Search for the cell housing the specified text and yield its [X, Y] center coordinate. 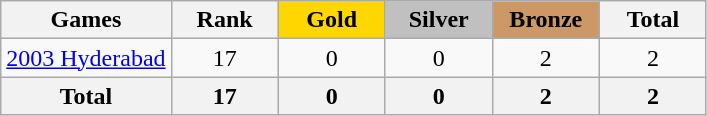
Games [86, 20]
Rank [224, 20]
2003 Hyderabad [86, 58]
Silver [438, 20]
Bronze [546, 20]
Gold [332, 20]
